Provide the [x, y] coordinate of the cell's center where the given text is located.  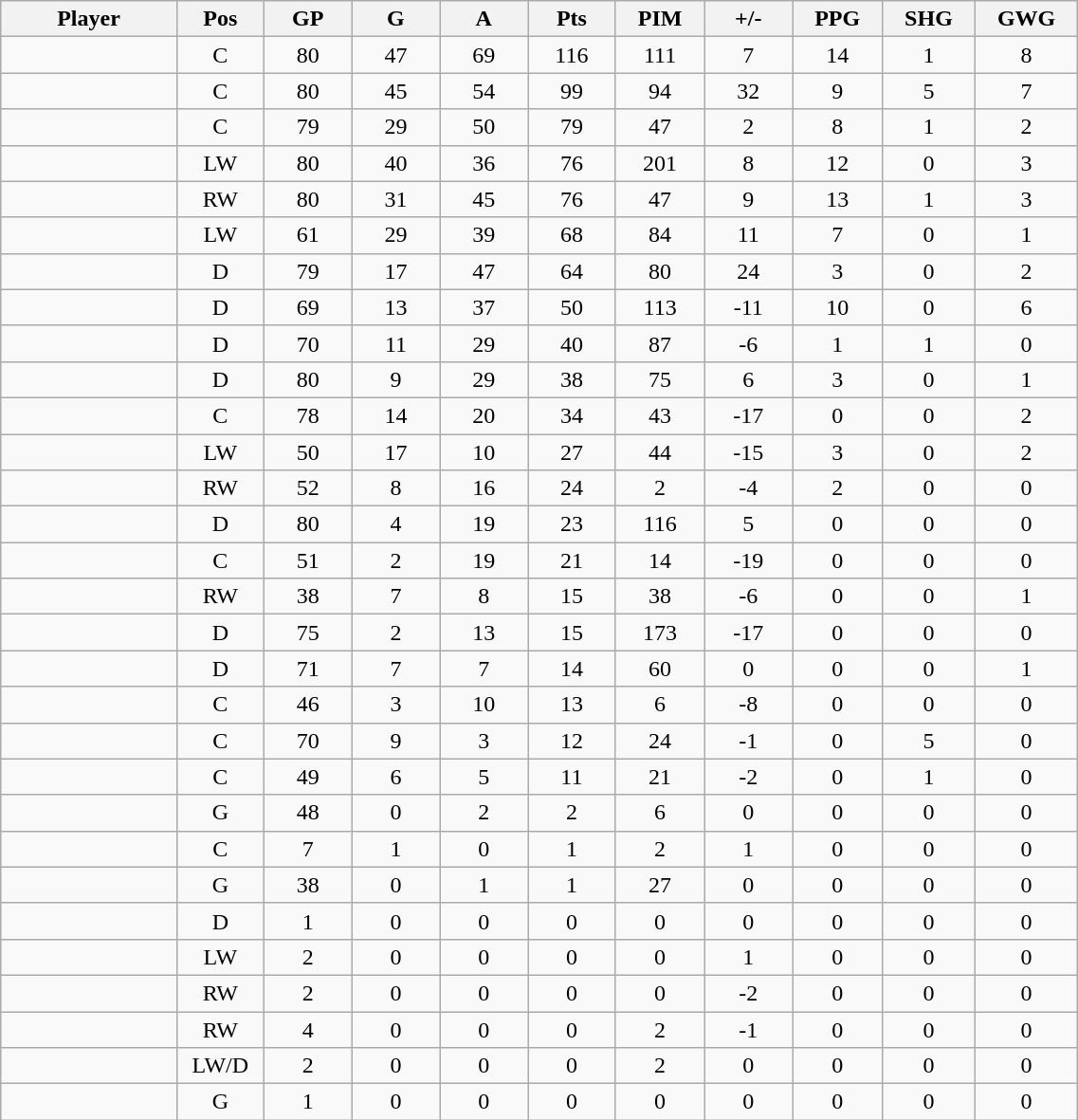
-11 [749, 307]
44 [660, 452]
49 [307, 777]
43 [660, 415]
+/- [749, 19]
A [484, 19]
GWG [1026, 19]
71 [307, 669]
36 [484, 163]
78 [307, 415]
64 [573, 271]
23 [573, 524]
94 [660, 91]
51 [307, 560]
-15 [749, 452]
20 [484, 415]
31 [396, 199]
LW/D [220, 1066]
SHG [929, 19]
-4 [749, 488]
68 [573, 235]
99 [573, 91]
Pts [573, 19]
201 [660, 163]
52 [307, 488]
113 [660, 307]
87 [660, 343]
16 [484, 488]
60 [660, 669]
39 [484, 235]
46 [307, 705]
-8 [749, 705]
61 [307, 235]
111 [660, 55]
PIM [660, 19]
37 [484, 307]
-19 [749, 560]
Pos [220, 19]
54 [484, 91]
Player [89, 19]
34 [573, 415]
173 [660, 633]
48 [307, 813]
GP [307, 19]
32 [749, 91]
PPG [838, 19]
84 [660, 235]
